Scan for the cell matching the given text and deliver its [x, y] coordinate at center. 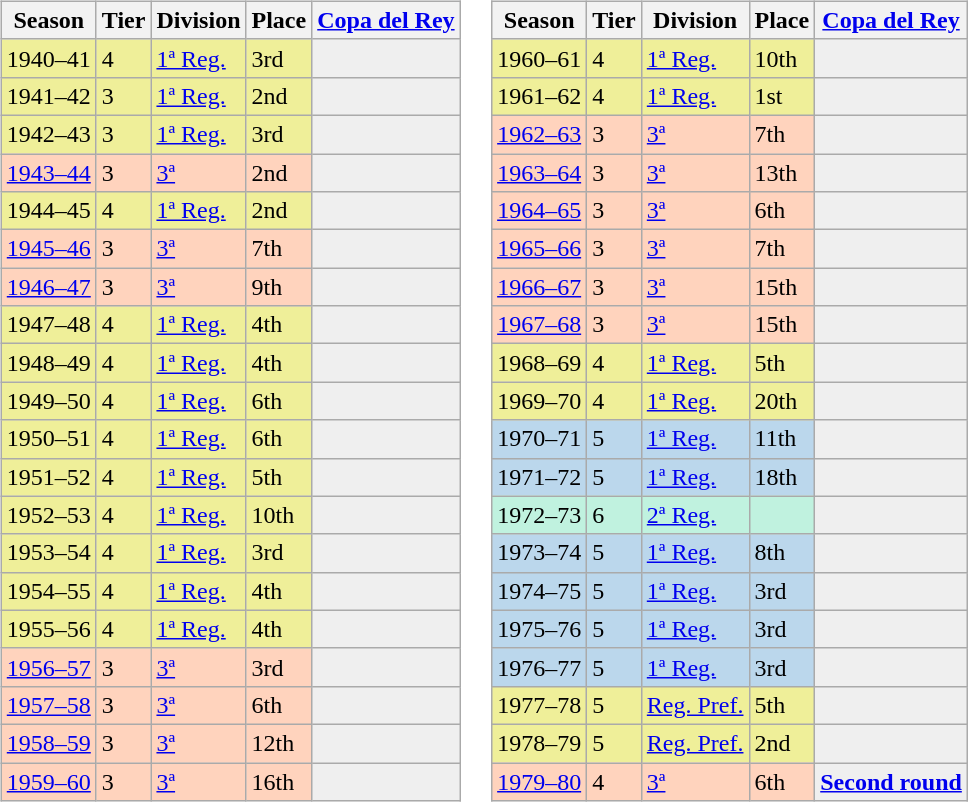
1959–60 [48, 781]
1946–47 [48, 287]
11th [782, 439]
1972–73 [540, 515]
1967–68 [540, 325]
16th [279, 781]
6 [614, 515]
1961–62 [540, 96]
1969–70 [540, 401]
9th [279, 287]
1963–64 [540, 173]
1966–67 [540, 287]
1979–80 [540, 781]
8th [782, 553]
1977–78 [540, 705]
1958–59 [48, 743]
1960–61 [540, 58]
1942–43 [48, 134]
1957–58 [48, 705]
1971–72 [540, 477]
1962–63 [540, 134]
1975–76 [540, 629]
2ª Reg. [695, 515]
1943–44 [48, 173]
1965–66 [540, 249]
1941–42 [48, 96]
13th [782, 173]
1968–69 [540, 363]
Second round [892, 781]
12th [279, 743]
1949–50 [48, 401]
1953–54 [48, 553]
1954–55 [48, 591]
1952–53 [48, 515]
1940–41 [48, 58]
1970–71 [540, 439]
1951–52 [48, 477]
1955–56 [48, 629]
1964–65 [540, 211]
1945–46 [48, 249]
1944–45 [48, 211]
1976–77 [540, 667]
1973–74 [540, 553]
1956–57 [48, 667]
18th [782, 477]
1st [782, 96]
1974–75 [540, 591]
20th [782, 401]
1948–49 [48, 363]
1947–48 [48, 325]
1950–51 [48, 439]
1978–79 [540, 743]
